Locate the cell with the specified text and output its (x, y) center coordinate. 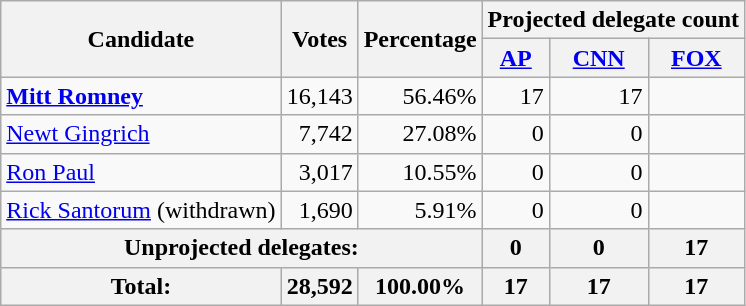
Candidate (141, 39)
Rick Santorum (withdrawn) (141, 210)
3,017 (320, 172)
16,143 (320, 96)
5.91% (420, 210)
FOX (696, 58)
Projected delegate count (614, 20)
1,690 (320, 210)
27.08% (420, 134)
28,592 (320, 286)
Ron Paul (141, 172)
100.00% (420, 286)
AP (516, 58)
Total: (141, 286)
Votes (320, 39)
Unprojected delegates: (242, 248)
7,742 (320, 134)
Mitt Romney (141, 96)
Percentage (420, 39)
CNN (598, 58)
Newt Gingrich (141, 134)
56.46% (420, 96)
10.55% (420, 172)
